Identify which cell holds the provided text, then report its [x, y] central coordinate. 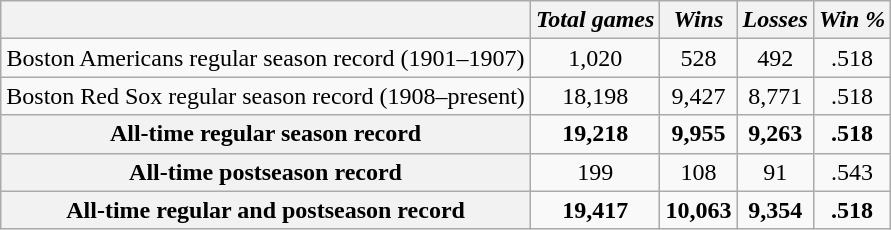
Boston Americans regular season record (1901–1907) [266, 58]
Win % [852, 20]
19,218 [595, 134]
Wins [698, 20]
528 [698, 58]
9,955 [698, 134]
19,417 [595, 210]
10,063 [698, 210]
Losses [775, 20]
1,020 [595, 58]
108 [698, 172]
All-time regular and postseason record [266, 210]
9,354 [775, 210]
Boston Red Sox regular season record (1908–present) [266, 96]
.543 [852, 172]
All-time postseason record [266, 172]
9,263 [775, 134]
18,198 [595, 96]
492 [775, 58]
8,771 [775, 96]
91 [775, 172]
All-time regular season record [266, 134]
9,427 [698, 96]
199 [595, 172]
Total games [595, 20]
